Identify which cell holds the provided text, then report its [X, Y] central coordinate. 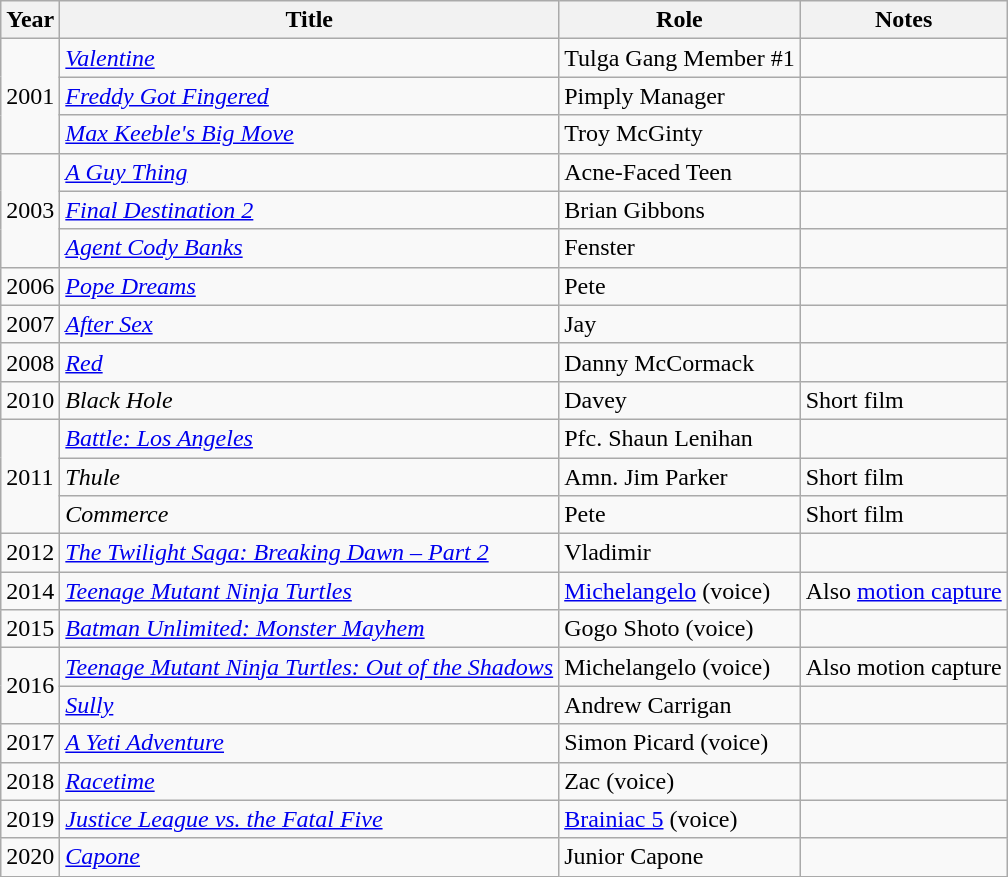
Acne-Faced Teen [680, 172]
Pimply Manager [680, 96]
Pope Dreams [310, 286]
Zac (voice) [680, 781]
Year [30, 20]
2017 [30, 743]
Simon Picard (voice) [680, 743]
2016 [30, 686]
2001 [30, 96]
Freddy Got Fingered [310, 96]
Valentine [310, 58]
Role [680, 20]
2008 [30, 362]
Red [310, 362]
Thule [310, 477]
After Sex [310, 324]
Title [310, 20]
2003 [30, 210]
Junior Capone [680, 857]
Agent Cody Banks [310, 248]
Sully [310, 705]
Racetime [310, 781]
2012 [30, 553]
Brian Gibbons [680, 210]
Danny McCormack [680, 362]
2019 [30, 819]
Andrew Carrigan [680, 705]
Fenster [680, 248]
Battle: Los Angeles [310, 438]
Commerce [310, 515]
2015 [30, 629]
Jay [680, 324]
Tulga Gang Member #1 [680, 58]
2006 [30, 286]
Amn. Jim Parker [680, 477]
Max Keeble's Big Move [310, 134]
Teenage Mutant Ninja Turtles [310, 591]
Black Hole [310, 400]
2010 [30, 400]
2011 [30, 476]
2007 [30, 324]
Teenage Mutant Ninja Turtles: Out of the Shadows [310, 667]
Troy McGinty [680, 134]
Final Destination 2 [310, 210]
Vladimir [680, 553]
Justice League vs. the Fatal Five [310, 819]
2020 [30, 857]
Capone [310, 857]
A Guy Thing [310, 172]
Davey [680, 400]
Brainiac 5 (voice) [680, 819]
The Twilight Saga: Breaking Dawn – Part 2 [310, 553]
A Yeti Adventure [310, 743]
2014 [30, 591]
Notes [904, 20]
Gogo Shoto (voice) [680, 629]
Batman Unlimited: Monster Mayhem [310, 629]
Pfc. Shaun Lenihan [680, 438]
2018 [30, 781]
